Locate the cell with the specified text and output its (X, Y) center coordinate. 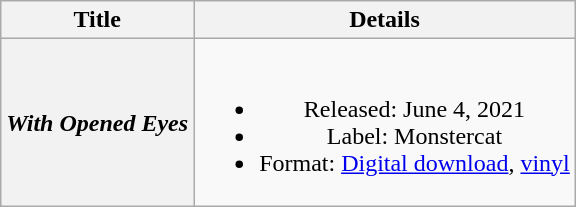
Released: June 4, 2021Label: MonstercatFormat: Digital download, vinyl (385, 122)
Title (98, 20)
Details (385, 20)
With Opened Eyes (98, 122)
